From the cell containing the given text, extract its center point as [X, Y] coordinate. 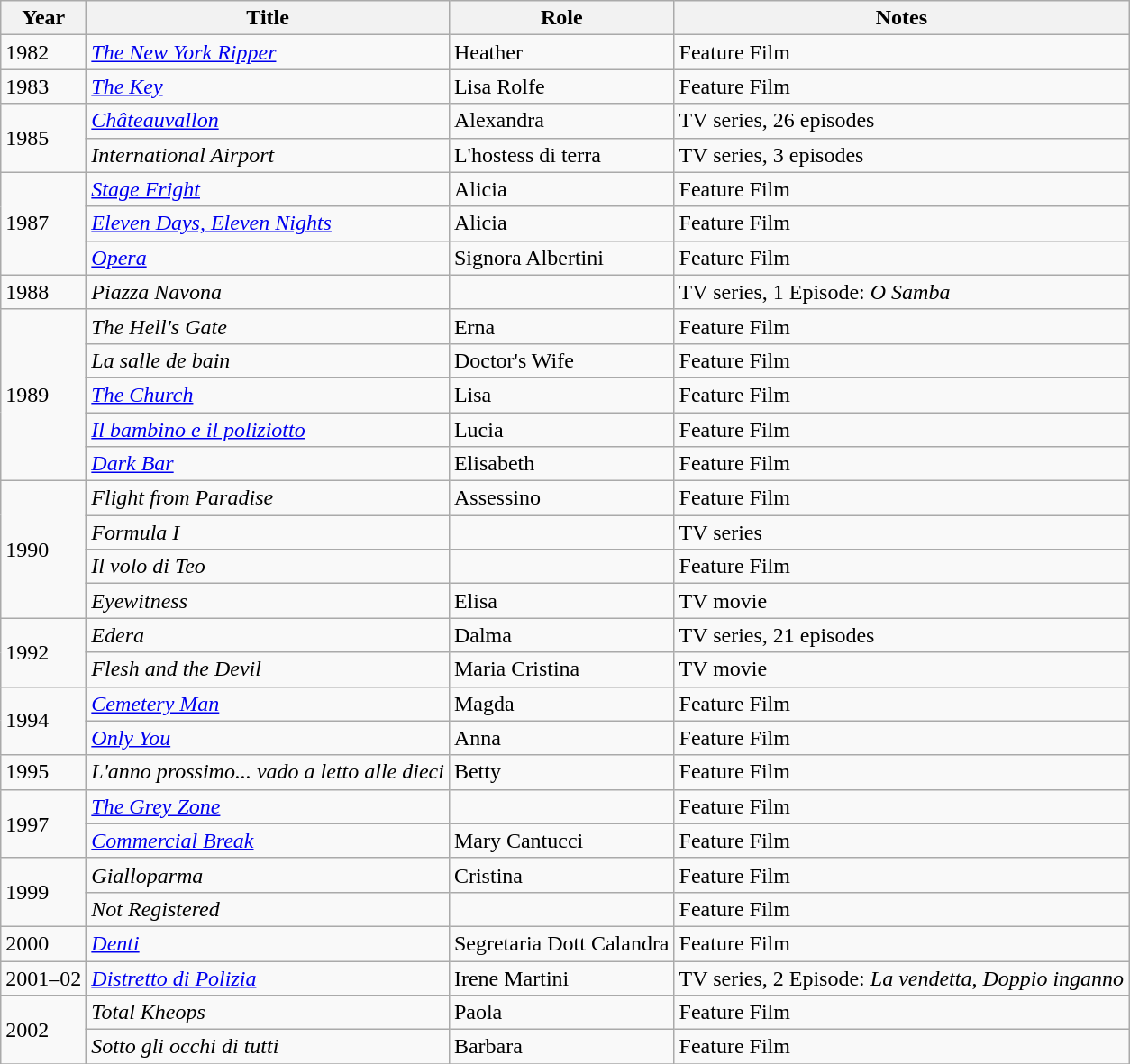
Il bambino e il poliziotto [269, 430]
The New York Ripper [269, 52]
Segretaria Dott Calandra [561, 943]
Doctor's Wife [561, 360]
TV series, 2 Episode: La vendetta, Doppio inganno [901, 978]
Formula I [269, 532]
Erna [561, 326]
1990 [43, 550]
1989 [43, 395]
Il volo di Teo [269, 567]
Paola [561, 1013]
Magda [561, 704]
Cemetery Man [269, 704]
Flight from Paradise [269, 498]
Denti [269, 943]
Sotto gli occhi di tutti [269, 1047]
Irene Martini [561, 978]
Notes [901, 18]
Commercial Break [269, 841]
Barbara [561, 1047]
Alexandra [561, 121]
Elisabeth [561, 464]
La salle de bain [269, 360]
Eyewitness [269, 601]
Opera [269, 258]
1992 [43, 652]
Only You [269, 738]
Heather [561, 52]
The Church [269, 395]
Lisa Rolfe [561, 86]
The Grey Zone [269, 806]
TV series, 3 episodes [901, 155]
Signora Albertini [561, 258]
Title [269, 18]
Lucia [561, 430]
1985 [43, 138]
Piazza Navona [269, 292]
L'anno prossimo... vado a letto alle dieci [269, 772]
Lisa [561, 395]
Elisa [561, 601]
1999 [43, 892]
TV series, 26 episodes [901, 121]
Châteauvallon [269, 121]
The Key [269, 86]
1994 [43, 721]
2001–02 [43, 978]
Distretto di Polizia [269, 978]
Mary Cantucci [561, 841]
Total Kheops [269, 1013]
The Hell's Gate [269, 326]
L'hostess di terra [561, 155]
2002 [43, 1030]
Not Registered [269, 909]
1988 [43, 292]
Assessino [561, 498]
Maria Cristina [561, 669]
Dalma [561, 635]
TV series [901, 532]
Edera [269, 635]
Dark Bar [269, 464]
Anna [561, 738]
Year [43, 18]
1995 [43, 772]
1983 [43, 86]
1982 [43, 52]
Flesh and the Devil [269, 669]
Gialloparma [269, 875]
Eleven Days, Eleven Nights [269, 223]
2000 [43, 943]
International Airport [269, 155]
TV series, 21 episodes [901, 635]
TV series, 1 Episode: O Samba [901, 292]
Role [561, 18]
Betty [561, 772]
1987 [43, 223]
Stage Fright [269, 189]
Cristina [561, 875]
1997 [43, 823]
